Detect which cell encompasses the target text, then output its (x, y) center coordinate. 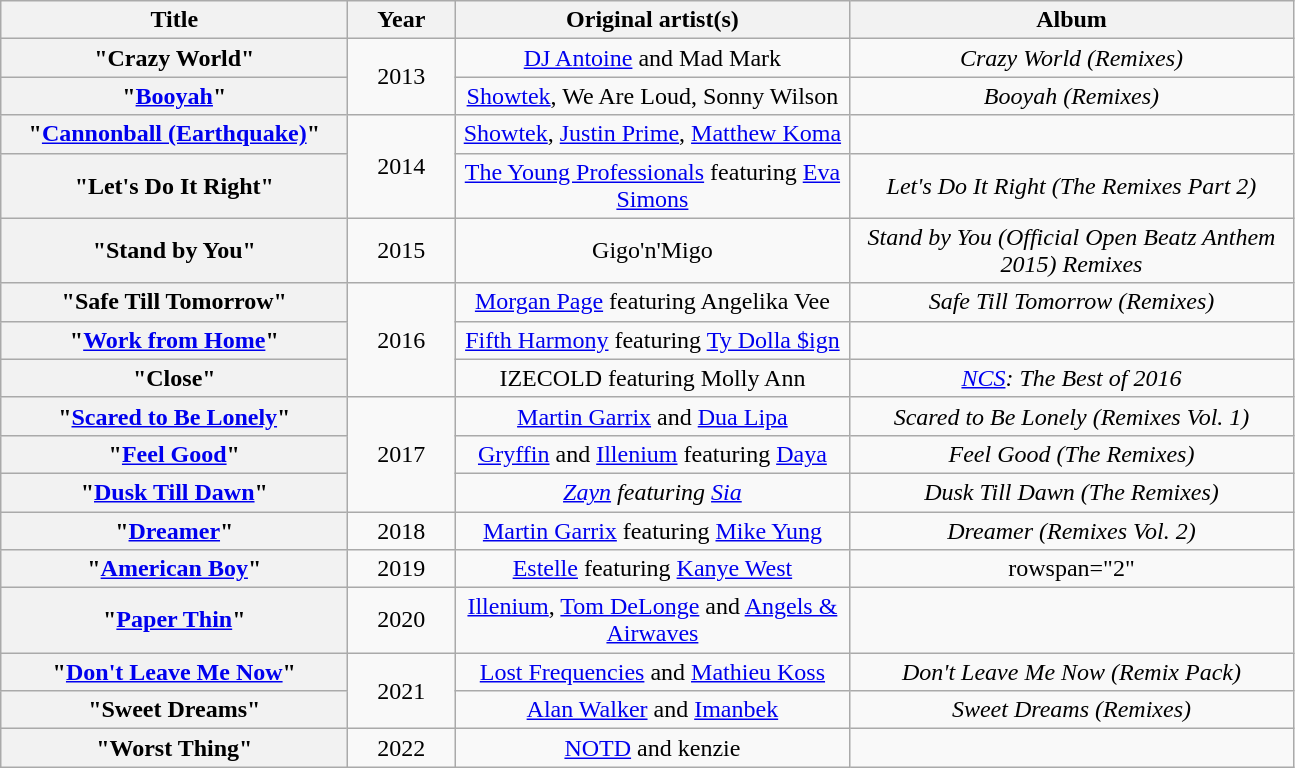
"Booyah" (174, 96)
Showtek, We Are Loud, Sonny Wilson (652, 96)
Illenium, Tom DeLonge and Angels & Airwaves (652, 620)
Don't Leave Me Now (Remix Pack) (1072, 672)
"Dusk Till Dawn" (174, 492)
2020 (402, 620)
Crazy World (Remixes) (1072, 58)
Album (1072, 20)
Fifth Harmony featuring Ty Dolla $ign (652, 340)
Original artist(s) (652, 20)
Gryffin and Illenium featuring Daya (652, 454)
2017 (402, 454)
Estelle featuring Kanye West (652, 569)
2016 (402, 340)
"Dreamer" (174, 531)
"Stand by You" (174, 250)
Year (402, 20)
Showtek, Justin Prime, Matthew Koma (652, 134)
"Don't Leave Me Now" (174, 672)
"Scared to Be Lonely" (174, 416)
Dusk Till Dawn (The Remixes) (1072, 492)
DJ Antoine and Mad Mark (652, 58)
"Sweet Dreams" (174, 710)
"American Boy" (174, 569)
Let's Do It Right (The Remixes Part 2) (1072, 186)
NCS: The Best of 2016 (1072, 378)
Martin Garrix and Dua Lipa (652, 416)
Booyah (Remixes) (1072, 96)
"Close" (174, 378)
The Young Professionals featuring Eva Simons (652, 186)
Feel Good (The Remixes) (1072, 454)
Sweet Dreams (Remixes) (1072, 710)
"Crazy World" (174, 58)
2019 (402, 569)
IZECOLD featuring Molly Ann (652, 378)
"Worst Thing" (174, 748)
Gigo'n'Migo (652, 250)
"Paper Thin" (174, 620)
Title (174, 20)
2015 (402, 250)
Safe Till Tomorrow (Remixes) (1072, 302)
"Work from Home" (174, 340)
"Let's Do It Right" (174, 186)
Martin Garrix featuring Mike Yung (652, 531)
2014 (402, 166)
Stand by You (Official Open Beatz Anthem 2015) Remixes (1072, 250)
Morgan Page featuring Angelika Vee (652, 302)
Dreamer (Remixes Vol. 2) (1072, 531)
Scared to Be Lonely (Remixes Vol. 1) (1072, 416)
2013 (402, 77)
Alan Walker and Imanbek (652, 710)
Lost Frequencies and Mathieu Koss (652, 672)
2021 (402, 691)
"Cannonball (Earthquake)" (174, 134)
NOTD and kenzie (652, 748)
"Safe Till Tomorrow" (174, 302)
2022 (402, 748)
rowspan="2" (1072, 569)
2018 (402, 531)
Zayn featuring Sia (652, 492)
"Feel Good" (174, 454)
